Provide the [X, Y] coordinate of the cell's center where the given text is located.  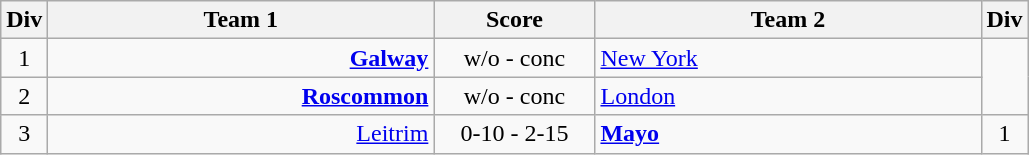
Mayo [788, 134]
Galway [241, 58]
Team 2 [788, 20]
2 [24, 96]
Team 1 [241, 20]
Score [514, 20]
Leitrim [241, 134]
3 [24, 134]
New York [788, 58]
London [788, 96]
0-10 - 2-15 [514, 134]
Roscommon [241, 96]
